Return the [x, y] coordinate for the center point of the cell that contains the specified text.  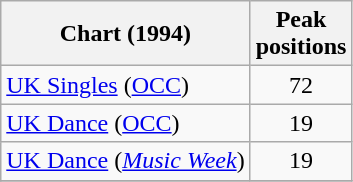
UK Singles (OCC) [126, 85]
Chart (1994) [126, 34]
72 [301, 85]
UK Dance (Music Week) [126, 161]
UK Dance (OCC) [126, 123]
Peakpositions [301, 34]
